For the text-containing cell, return its midpoint in [X, Y] coordinate format. 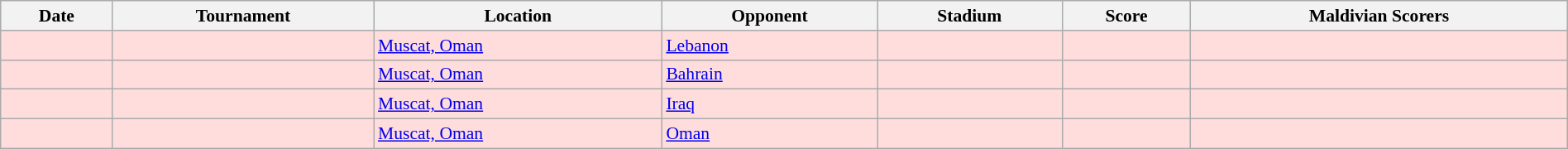
Opponent [769, 16]
Maldivian Scorers [1379, 16]
Lebanon [769, 46]
Stadium [970, 16]
Oman [769, 134]
Bahrain [769, 74]
Date [56, 16]
Score [1126, 16]
Location [518, 16]
Iraq [769, 104]
Tournament [243, 16]
